Pinpoint the cell where the given text exists, returning its [X, Y] midpoint coordinate. 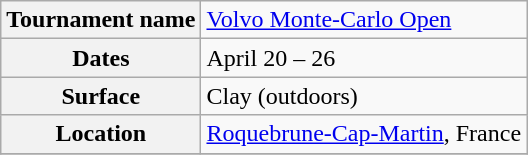
Volvo Monte-Carlo Open [364, 20]
April 20 – 26 [364, 58]
Location [101, 134]
Roquebrune-Cap-Martin, France [364, 134]
Surface [101, 96]
Clay (outdoors) [364, 96]
Tournament name [101, 20]
Dates [101, 58]
